From the cell containing the given text, extract its center point as (X, Y) coordinate. 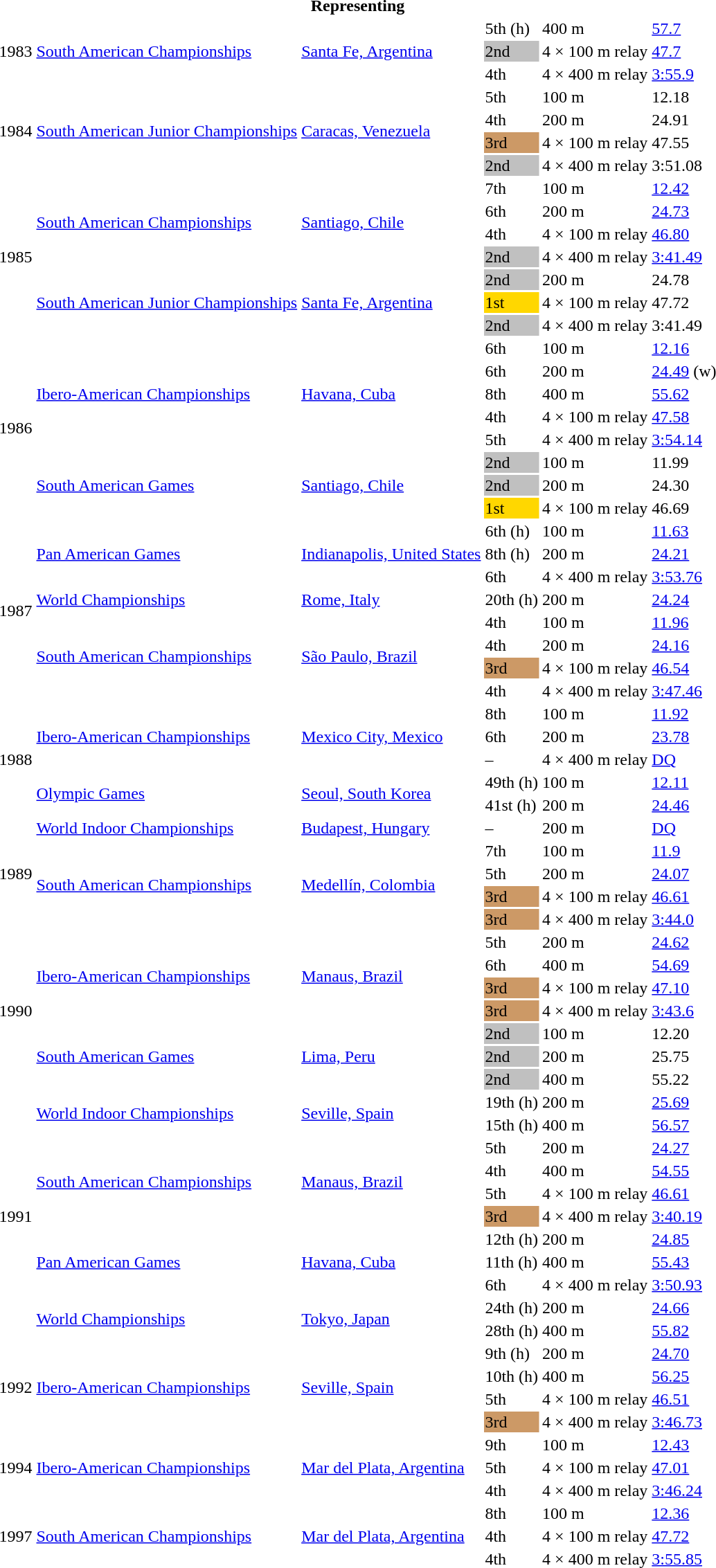
41st (h) (512, 805)
Lima, Peru (391, 1056)
9th (512, 1445)
6th (h) (512, 531)
11th (h) (512, 1262)
19th (h) (512, 1102)
Indianapolis, United States (391, 554)
Tokyo, Japan (391, 1319)
10th (h) (512, 1376)
15th (h) (512, 1125)
5th (h) (512, 28)
Medellín, Colombia (391, 885)
24th (h) (512, 1308)
20th (h) (512, 600)
8th (h) (512, 554)
49th (h) (512, 782)
9th (h) (512, 1353)
Mexico City, Mexico (391, 737)
Mar del Plata, Argentina (391, 1468)
Olympic Games (167, 793)
Seoul, South Korea (391, 793)
São Paulo, Brazil (391, 656)
12th (h) (512, 1239)
Budapest, Hungary (391, 828)
Caracas, Venezuela (391, 132)
Rome, Italy (391, 600)
28th (h) (512, 1331)
